Identify which cell holds the provided text, then report its (x, y) central coordinate. 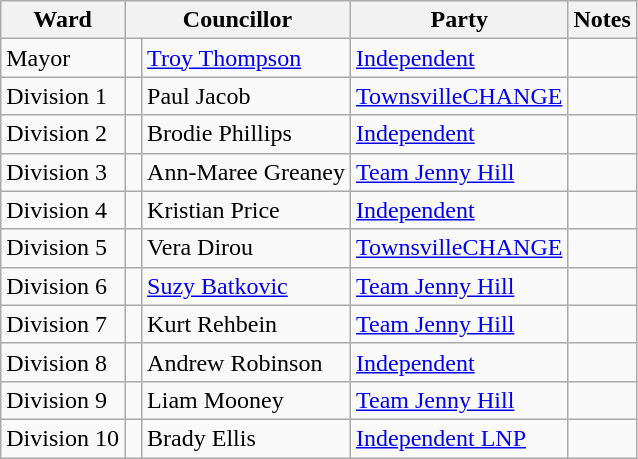
Division 5 (63, 248)
Andrew Robinson (246, 362)
Division 8 (63, 362)
Division 10 (63, 438)
Division 1 (63, 96)
Independent LNP (460, 438)
Party (460, 20)
Division 2 (63, 134)
Paul Jacob (246, 96)
Kristian Price (246, 210)
Division 7 (63, 324)
Mayor (63, 58)
Liam Mooney (246, 400)
Brodie Phillips (246, 134)
Troy Thompson (246, 58)
Councillor (237, 20)
Ann-Maree Greaney (246, 172)
Kurt Rehbein (246, 324)
Division 6 (63, 286)
Suzy Batkovic (246, 286)
Brady Ellis (246, 438)
Division 3 (63, 172)
Division 9 (63, 400)
Division 4 (63, 210)
Notes (602, 20)
Ward (63, 20)
Vera Dirou (246, 248)
